For the text-containing cell, return its midpoint in [X, Y] coordinate format. 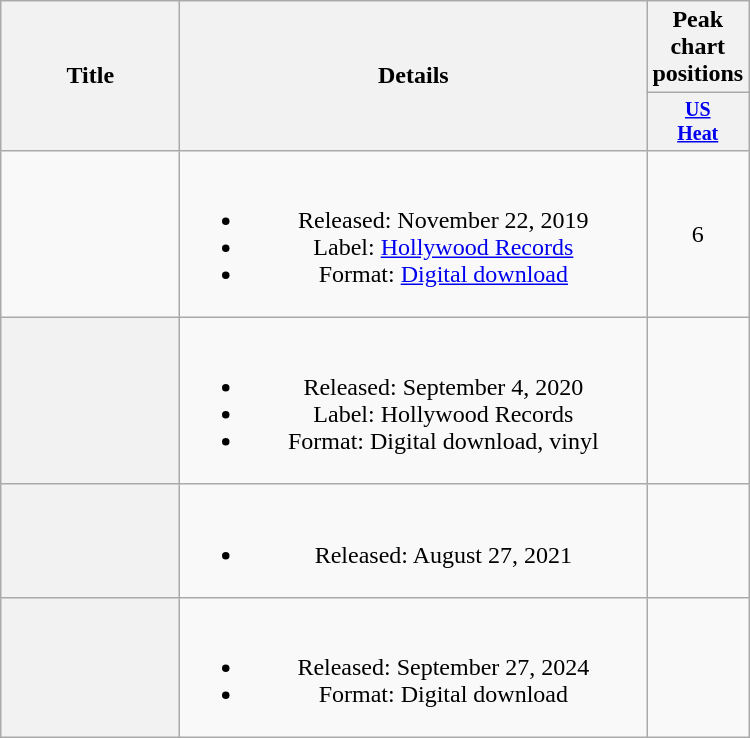
Released: September 27, 2024Format: Digital download [414, 667]
US Heat [698, 122]
Peak chart positions [698, 47]
Released: November 22, 2019Label: Hollywood RecordsFormat: Digital download [414, 234]
Title [90, 76]
Released: September 4, 2020Label: Hollywood RecordsFormat: Digital download, vinyl [414, 400]
Released: August 27, 2021 [414, 540]
Details [414, 76]
6 [698, 234]
